Scan for the cell matching the given text and deliver its (x, y) coordinate at center. 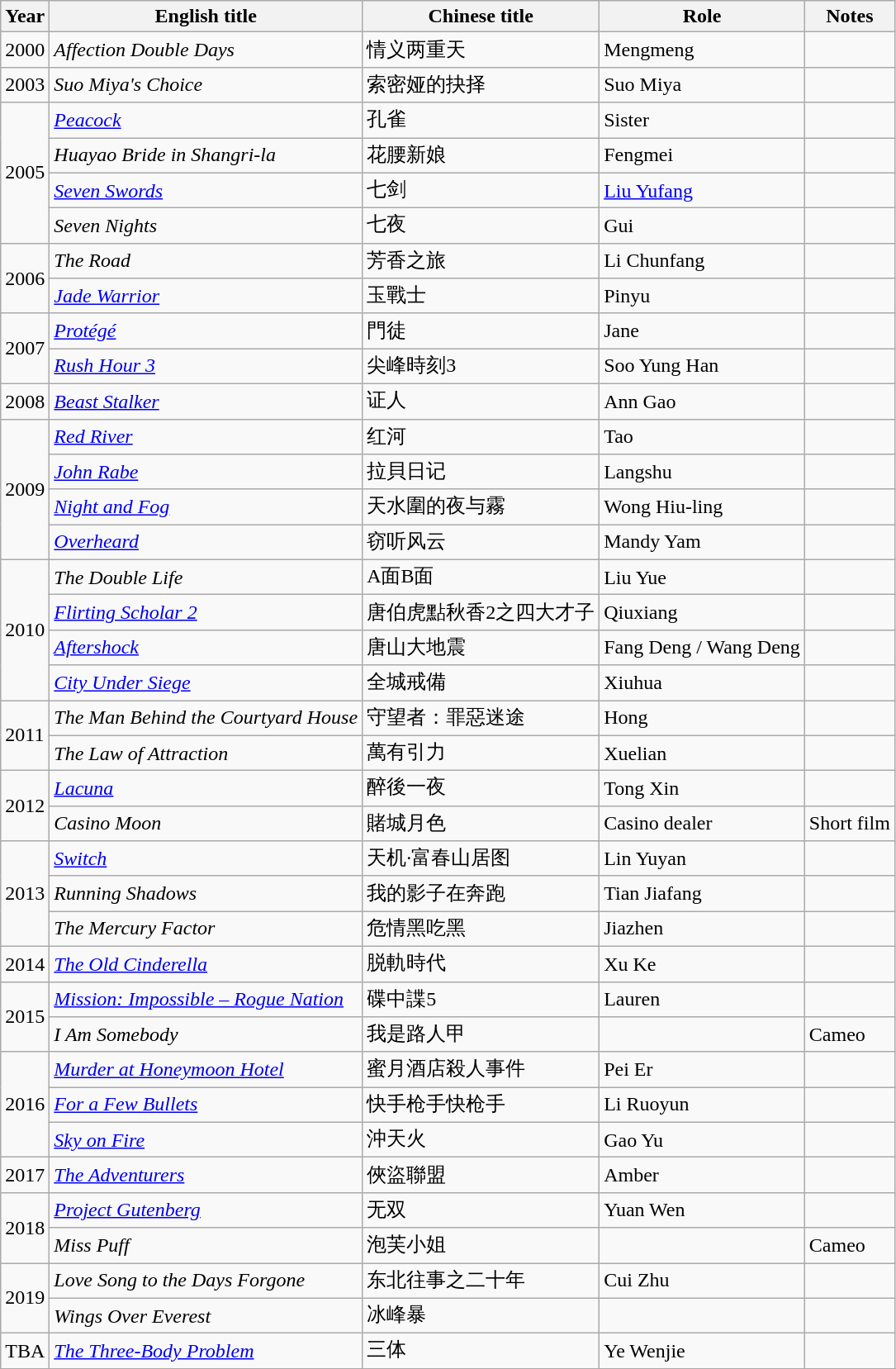
俠盜聯盟 (481, 1175)
The Man Behind the Courtyard House (206, 719)
我是路人甲 (481, 1034)
Aftershock (206, 648)
The Double Life (206, 577)
Pinyu (702, 296)
蜜月酒店殺人事件 (481, 1069)
2012 (25, 806)
Pei Er (702, 1069)
Seven Swords (206, 190)
Yuan Wen (702, 1210)
2013 (25, 894)
Notes (849, 17)
花腰新娘 (481, 155)
2000 (25, 50)
Lacuna (206, 788)
Rush Hour 3 (206, 367)
唐伯虎點秋香2之四大才子 (481, 613)
For a Few Bullets (206, 1105)
Jane (702, 330)
Project Gutenberg (206, 1210)
红河 (481, 436)
Chinese title (481, 17)
Protégé (206, 330)
索密娅的抉择 (481, 84)
Xu Ke (702, 963)
玉戰士 (481, 296)
Flirting Scholar 2 (206, 613)
醉後一夜 (481, 788)
2017 (25, 1175)
Xiuhua (702, 682)
The Old Cinderella (206, 963)
七夜 (481, 226)
Lin Yuyan (702, 859)
Year (25, 17)
Suo Miya's Choice (206, 84)
孔雀 (481, 121)
Red River (206, 436)
东北往事之二十年 (481, 1281)
冰峰暴 (481, 1315)
Tian Jiafang (702, 894)
Wong Hiu-ling (702, 507)
2007 (25, 349)
2011 (25, 735)
Lauren (702, 1000)
尖峰時刻3 (481, 367)
Peacock (206, 121)
证人 (481, 402)
我的影子在奔跑 (481, 894)
Running Shadows (206, 894)
快手枪手快枪手 (481, 1105)
English title (206, 17)
2016 (25, 1105)
Tao (702, 436)
Ann Gao (702, 402)
Huayao Bride in Shangri-la (206, 155)
Casino Moon (206, 823)
2008 (25, 402)
2019 (25, 1297)
无双 (481, 1210)
Liu Yufang (702, 190)
The Three-Body Problem (206, 1352)
Tong Xin (702, 788)
Wings Over Everest (206, 1315)
泡芙小姐 (481, 1246)
Fengmei (702, 155)
門徒 (481, 330)
Sky on Fire (206, 1140)
2014 (25, 963)
John Rabe (206, 473)
脱軌時代 (481, 963)
Li Chunfang (702, 261)
三体 (481, 1352)
Love Song to the Days Forgone (206, 1281)
拉貝日记 (481, 473)
2005 (25, 173)
2018 (25, 1228)
The Road (206, 261)
守望者：罪惡迷途 (481, 719)
沖天火 (481, 1140)
A面B面 (481, 577)
Ye Wenjie (702, 1352)
碟中諜5 (481, 1000)
Langshu (702, 473)
天机·富春山居图 (481, 859)
情义两重天 (481, 50)
Mandy Yam (702, 542)
I Am Somebody (206, 1034)
Xuelian (702, 753)
Mengmeng (702, 50)
Night and Fog (206, 507)
The Mercury Factor (206, 929)
The Law of Attraction (206, 753)
Casino dealer (702, 823)
Short film (849, 823)
Gao Yu (702, 1140)
Hong (702, 719)
Liu Yue (702, 577)
Mission: Impossible – Rogue Nation (206, 1000)
Affection Double Days (206, 50)
Beast Stalker (206, 402)
萬有引力 (481, 753)
The Adventurers (206, 1175)
2010 (25, 630)
賭城月色 (481, 823)
Cui Zhu (702, 1281)
Qiuxiang (702, 613)
Overheard (206, 542)
芳香之旅 (481, 261)
Murder at Honeymoon Hotel (206, 1069)
City Under Siege (206, 682)
全城戒備 (481, 682)
Seven Nights (206, 226)
Jiazhen (702, 929)
Jade Warrior (206, 296)
2015 (25, 1016)
Amber (702, 1175)
Switch (206, 859)
危情黑吃黑 (481, 929)
天水圍的夜与霧 (481, 507)
七剑 (481, 190)
窃听风云 (481, 542)
2003 (25, 84)
Miss Puff (206, 1246)
Role (702, 17)
Soo Yung Han (702, 367)
唐山大地震 (481, 648)
Fang Deng / Wang Deng (702, 648)
2009 (25, 489)
TBA (25, 1352)
Gui (702, 226)
2006 (25, 278)
Li Ruoyun (702, 1105)
Sister (702, 121)
Suo Miya (702, 84)
